Capture the cell that displays the provided text and extract its [x, y] central coordinate. 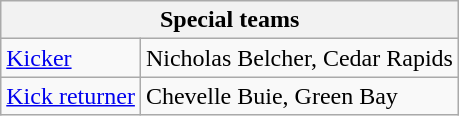
Nicholas Belcher, Cedar Rapids [299, 58]
Kick returner [71, 96]
Kicker [71, 58]
Special teams [230, 20]
Chevelle Buie, Green Bay [299, 96]
